Detect which cell encompasses the target text, then output its (x, y) center coordinate. 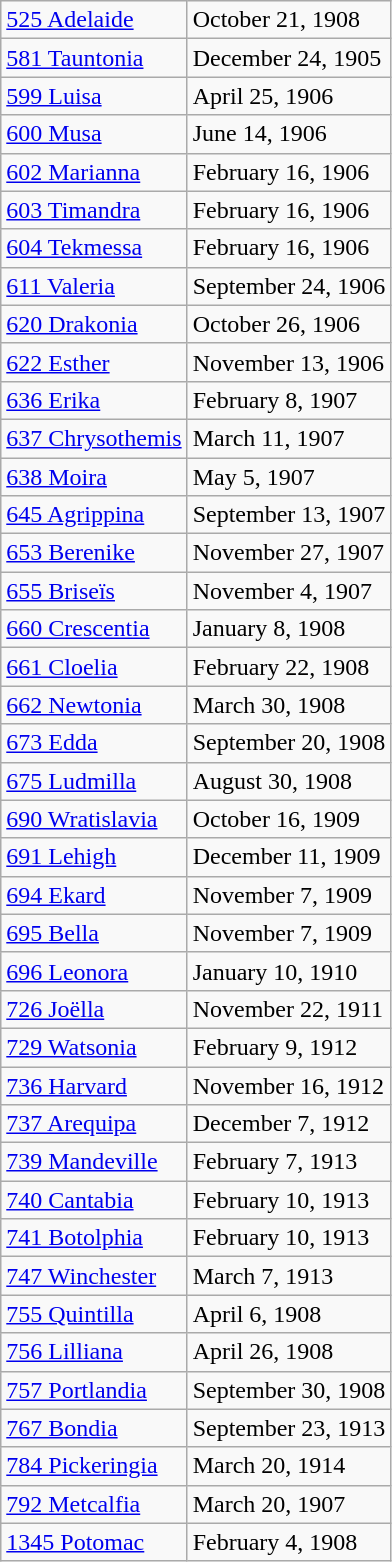
737 Arequipa (94, 1124)
660 Crescentia (94, 629)
599 Luisa (94, 96)
691 Lehigh (94, 857)
726 Joëlla (94, 1009)
September 13, 1907 (289, 515)
December 7, 1912 (289, 1124)
November 13, 1906 (289, 362)
October 21, 1908 (289, 20)
603 Timandra (94, 210)
755 Quintilla (94, 1314)
620 Drakonia (94, 324)
690 Wratislavia (94, 819)
February 22, 1908 (289, 667)
661 Cloelia (94, 667)
696 Leonora (94, 971)
January 8, 1908 (289, 629)
695 Bella (94, 933)
April 26, 1908 (289, 1352)
April 6, 1908 (289, 1314)
784 Pickeringia (94, 1466)
739 Mandeville (94, 1162)
611 Valeria (94, 286)
March 30, 1908 (289, 705)
740 Cantabia (94, 1200)
525 Adelaide (94, 20)
August 30, 1908 (289, 781)
655 Briseïs (94, 591)
653 Berenike (94, 553)
September 23, 1913 (289, 1428)
638 Moira (94, 477)
October 16, 1909 (289, 819)
February 9, 1912 (289, 1047)
December 24, 1905 (289, 58)
694 Ekard (94, 895)
June 14, 1906 (289, 134)
636 Erika (94, 400)
March 7, 1913 (289, 1276)
September 24, 1906 (289, 286)
741 Botolphia (94, 1238)
581 Tauntonia (94, 58)
622 Esther (94, 362)
604 Tekmessa (94, 248)
March 20, 1914 (289, 1466)
September 20, 1908 (289, 743)
736 Harvard (94, 1085)
600 Musa (94, 134)
747 Winchester (94, 1276)
756 Lilliana (94, 1352)
757 Portlandia (94, 1390)
May 5, 1907 (289, 477)
637 Chrysothemis (94, 438)
December 11, 1909 (289, 857)
September 30, 1908 (289, 1390)
November 27, 1907 (289, 553)
March 11, 1907 (289, 438)
January 10, 1910 (289, 971)
1345 Potomac (94, 1542)
645 Agrippina (94, 515)
November 4, 1907 (289, 591)
767 Bondia (94, 1428)
November 16, 1912 (289, 1085)
673 Edda (94, 743)
602 Marianna (94, 172)
792 Metcalfia (94, 1504)
729 Watsonia (94, 1047)
February 4, 1908 (289, 1542)
March 20, 1907 (289, 1504)
662 Newtonia (94, 705)
April 25, 1906 (289, 96)
October 26, 1906 (289, 324)
February 8, 1907 (289, 400)
February 7, 1913 (289, 1162)
675 Ludmilla (94, 781)
November 22, 1911 (289, 1009)
